Identify which cell holds the provided text, then report its (x, y) central coordinate. 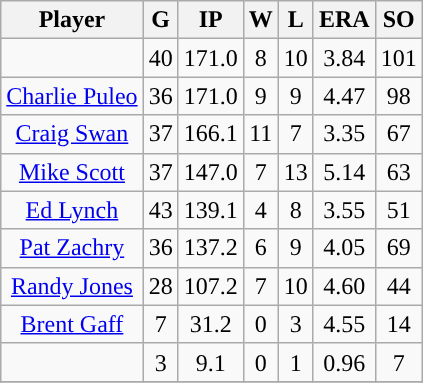
98 (398, 96)
4.55 (344, 324)
40 (160, 58)
43 (160, 210)
6 (260, 248)
Mike Scott (72, 172)
166.1 (210, 134)
Player (72, 20)
1 (296, 362)
69 (398, 248)
107.2 (210, 286)
44 (398, 286)
28 (160, 286)
67 (398, 134)
IP (210, 20)
31.2 (210, 324)
3.84 (344, 58)
9.1 (210, 362)
SO (398, 20)
Brent Gaff (72, 324)
4.05 (344, 248)
139.1 (210, 210)
51 (398, 210)
0.96 (344, 362)
147.0 (210, 172)
4.60 (344, 286)
137.2 (210, 248)
11 (260, 134)
3.35 (344, 134)
63 (398, 172)
101 (398, 58)
Craig Swan (72, 134)
Pat Zachry (72, 248)
4 (260, 210)
3.55 (344, 210)
5.14 (344, 172)
L (296, 20)
Charlie Puleo (72, 96)
4.47 (344, 96)
Randy Jones (72, 286)
ERA (344, 20)
W (260, 20)
G (160, 20)
14 (398, 324)
Ed Lynch (72, 210)
13 (296, 172)
